From the cell containing the given text, extract its center point as [X, Y] coordinate. 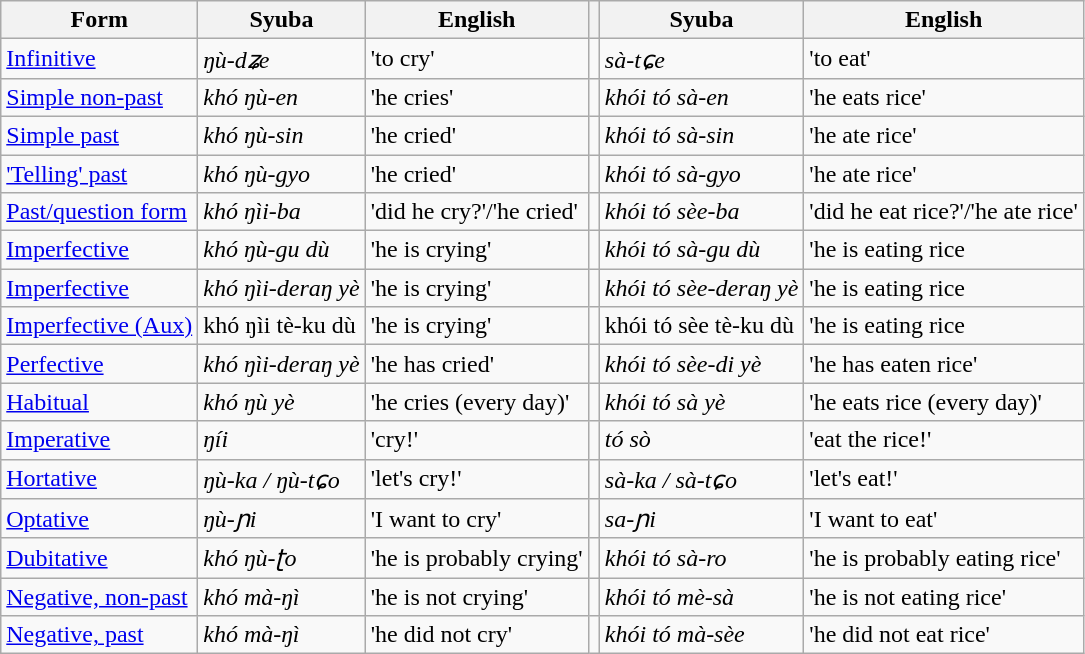
ŋíi [282, 440]
khói tó sà-gyo [702, 173]
sa-ɲi [702, 519]
khói tó sà-gu dù [702, 250]
Habitual [100, 402]
khó ŋù yè [282, 402]
tó sò [702, 440]
khói tó sèe tè-ku dù [702, 326]
'he did not cry' [476, 635]
khó ŋù-ʈo [282, 558]
Negative, past [100, 635]
ŋù-ka / ŋù-tɕo [282, 479]
'he cries' [476, 97]
'he eats rice (every day)' [944, 402]
khó ŋù-gyo [282, 173]
'let's cry!' [476, 479]
khói tó sèe-di yè [702, 364]
Hortative [100, 479]
khó ŋù-gu dù [282, 250]
khói tó sà-sin [702, 135]
Negative, non-past [100, 597]
Optative [100, 519]
'he has cried' [476, 364]
khó ŋìi tè-ku dù [282, 326]
'I want to eat' [944, 519]
Simple non-past [100, 97]
'he eats rice' [944, 97]
'he is not eating rice' [944, 597]
'he did not eat rice' [944, 635]
ŋù-ɲi [282, 519]
'he has eaten rice' [944, 364]
'I want to cry' [476, 519]
'did he eat rice?'/'he ate rice' [944, 212]
Perfective [100, 364]
Simple past [100, 135]
Dubitative [100, 558]
Imperfective (Aux) [100, 326]
'he is probably eating rice' [944, 558]
Imperative [100, 440]
'did he cry?'/'he cried' [476, 212]
khói tó sèe-ba [702, 212]
'Telling' past [100, 173]
khó ŋù-en [282, 97]
Form [100, 20]
ŋù-dʑe [282, 59]
khói tó sèe-deraŋ yè [702, 288]
'he cries (every day)' [476, 402]
khói tó mè-sà [702, 597]
khói tó sà-ro [702, 558]
khói tó sà-en [702, 97]
Past/question form [100, 212]
sà-ka / sà-tɕo [702, 479]
'to eat' [944, 59]
khó ŋù-sin [282, 135]
'eat the rice!' [944, 440]
'cry!' [476, 440]
sà-tɕe [702, 59]
'he is probably crying' [476, 558]
khói tó mà-sèe [702, 635]
'he is not crying' [476, 597]
khói tó sà yè [702, 402]
'let's eat!' [944, 479]
Infinitive [100, 59]
'to cry' [476, 59]
khó ŋìi-ba [282, 212]
